Return (X, Y) of the center of cell containing provided text 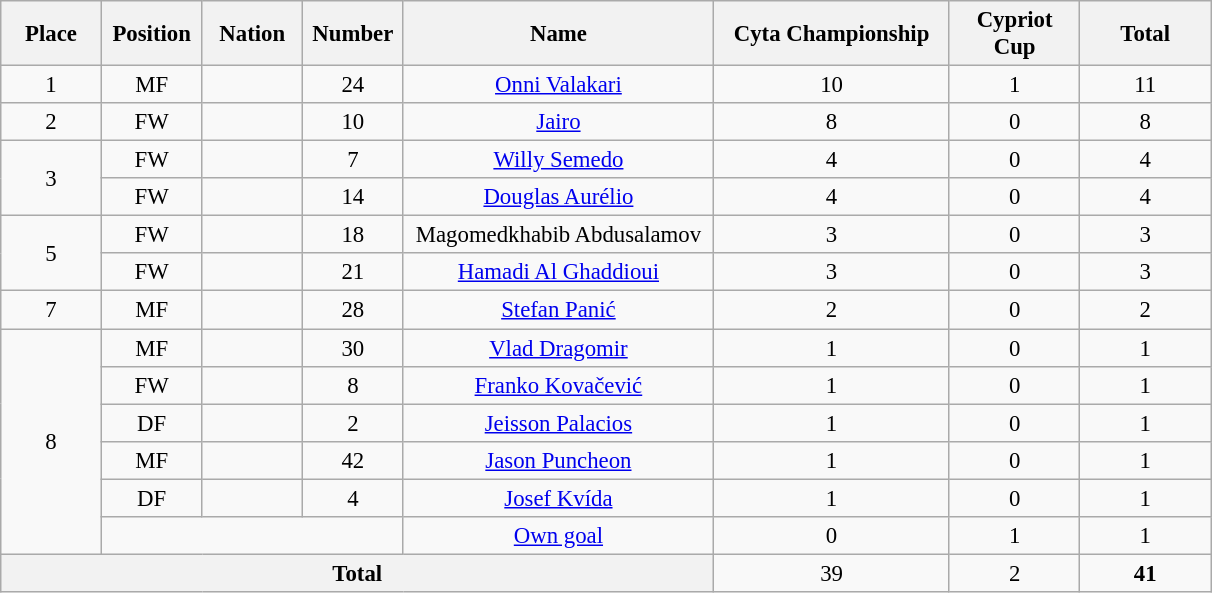
42 (354, 460)
41 (1146, 573)
39 (832, 573)
Hamadi Al Ghaddioui (558, 273)
Vlad Dragomir (558, 348)
Magomedkhabib Abdusalamov (558, 235)
Stefan Panić (558, 310)
11 (1146, 85)
Number (354, 34)
21 (354, 273)
Josef Kvída (558, 498)
Name (558, 34)
30 (354, 348)
5 (52, 254)
Douglas Aurélio (558, 197)
Cypriot Cup (1014, 34)
14 (354, 197)
Place (52, 34)
Jason Puncheon (558, 460)
Own goal (558, 536)
Onni Valakari (558, 85)
24 (354, 85)
28 (354, 310)
Franko Kovačević (558, 385)
Jeisson Palacios (558, 423)
Willy Semedo (558, 160)
Position (152, 34)
Jairo (558, 122)
Cyta Championship (832, 34)
Nation (252, 34)
18 (354, 235)
